Pinpoint the cell where the given text exists, returning its (x, y) midpoint coordinate. 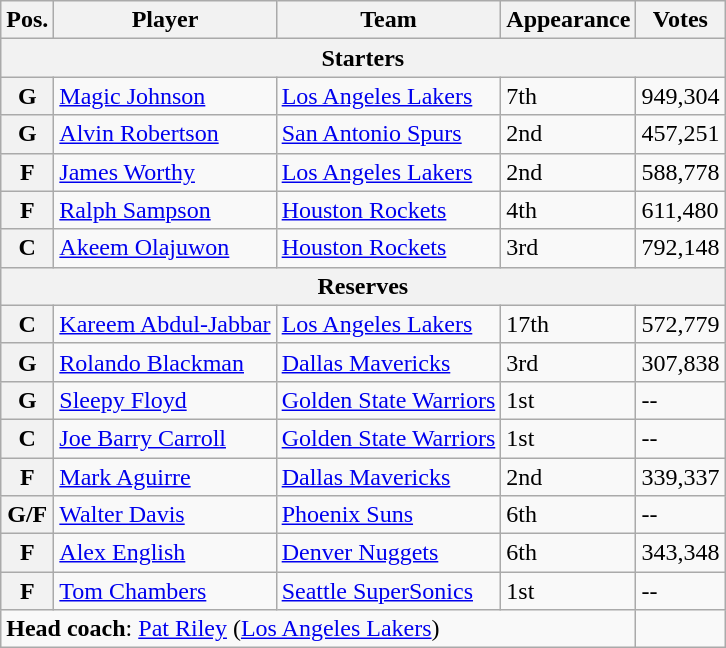
339,337 (680, 477)
792,148 (680, 248)
G/F (28, 515)
Phoenix Suns (388, 515)
Starters (363, 58)
949,304 (680, 96)
457,251 (680, 134)
Tom Chambers (165, 591)
17th (568, 324)
Reserves (363, 286)
Alex English (165, 553)
Magic Johnson (165, 96)
Seattle SuperSonics (388, 591)
Akeem Olajuwon (165, 248)
Votes (680, 20)
Walter Davis (165, 515)
Ralph Sampson (165, 210)
Rolando Blackman (165, 362)
Head coach: Pat Riley (Los Angeles Lakers) (318, 629)
611,480 (680, 210)
James Worthy (165, 172)
Player (165, 20)
588,778 (680, 172)
Team (388, 20)
Appearance (568, 20)
Sleepy Floyd (165, 400)
San Antonio Spurs (388, 134)
Joe Barry Carroll (165, 438)
7th (568, 96)
343,348 (680, 553)
Pos. (28, 20)
Denver Nuggets (388, 553)
572,779 (680, 324)
307,838 (680, 362)
Mark Aguirre (165, 477)
Kareem Abdul-Jabbar (165, 324)
Alvin Robertson (165, 134)
4th (568, 210)
